Find where the given text appears and provide that cell's center as (X, Y) coordinate. 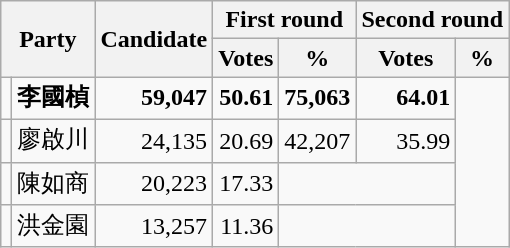
35.99 (406, 140)
Candidate (154, 39)
20.69 (246, 140)
Party (48, 39)
洪金園 (54, 226)
廖啟川 (54, 140)
59,047 (154, 98)
64.01 (406, 98)
24,135 (154, 140)
42,207 (318, 140)
陳如商 (54, 184)
13,257 (154, 226)
李國楨 (54, 98)
11.36 (246, 226)
75,063 (318, 98)
Second round (432, 20)
20,223 (154, 184)
First round (284, 20)
17.33 (246, 184)
50.61 (246, 98)
